Extract the (X, Y) coordinate from the center of the cell holding the provided text.  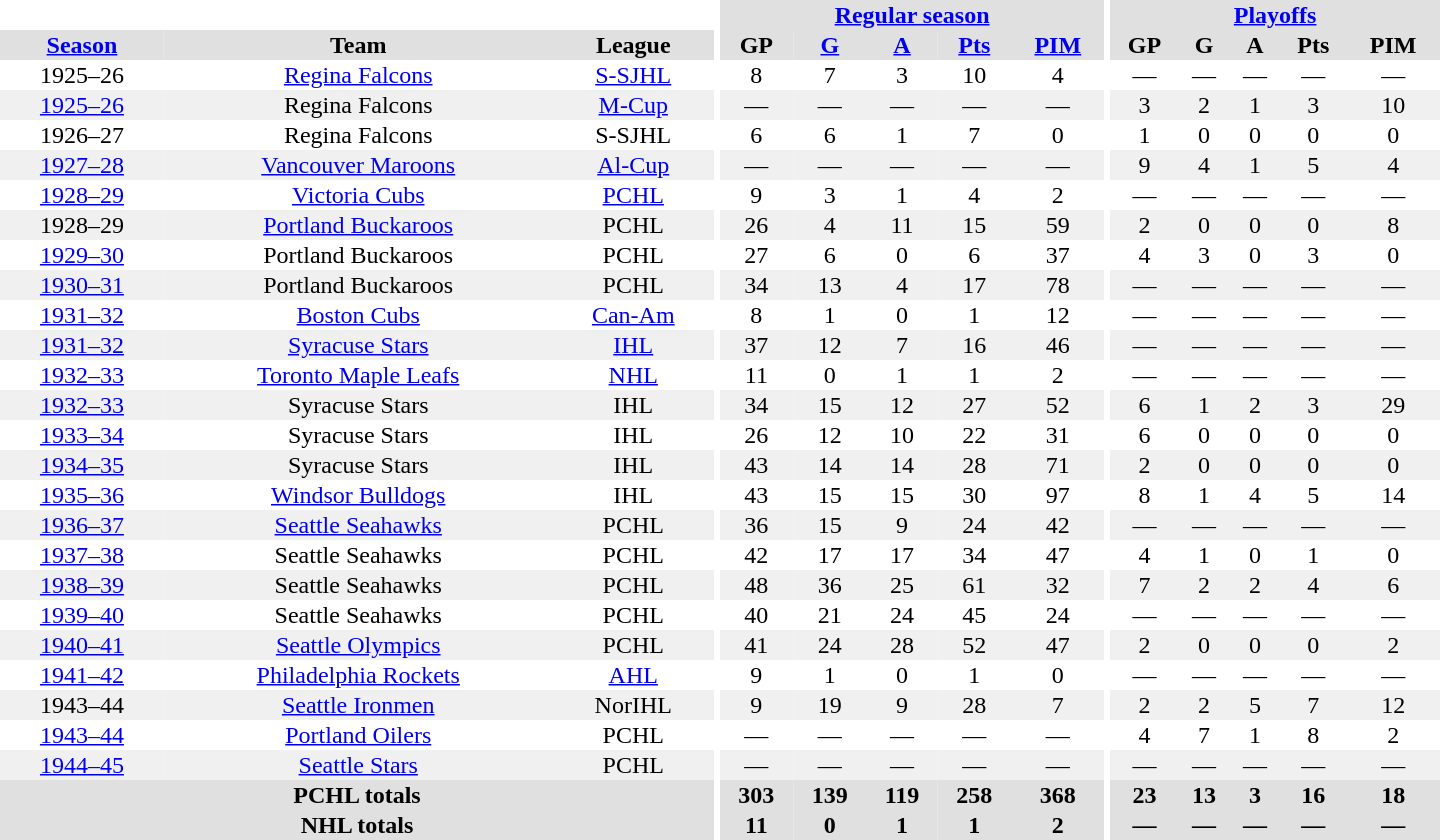
31 (1058, 435)
1930–31 (82, 285)
Seattle Stars (358, 765)
119 (902, 795)
1935–36 (82, 495)
1929–30 (82, 255)
Season (82, 45)
22 (974, 435)
32 (1058, 585)
1940–41 (82, 645)
NHL (634, 375)
AHL (634, 675)
46 (1058, 345)
1944–45 (82, 765)
303 (756, 795)
59 (1058, 225)
61 (974, 585)
1936–37 (82, 525)
45 (974, 615)
Toronto Maple Leafs (358, 375)
NHL totals (357, 825)
1933–34 (82, 435)
Playoffs (1275, 15)
Regular season (912, 15)
25 (902, 585)
Seattle Olympics (358, 645)
Victoria Cubs (358, 195)
97 (1058, 495)
Team (358, 45)
41 (756, 645)
Seattle Ironmen (358, 705)
368 (1058, 795)
Windsor Bulldogs (358, 495)
1927–28 (82, 165)
Philadelphia Rockets (358, 675)
19 (830, 705)
71 (1058, 465)
23 (1144, 795)
30 (974, 495)
League (634, 45)
21 (830, 615)
1939–40 (82, 615)
40 (756, 615)
258 (974, 795)
48 (756, 585)
M-Cup (634, 105)
1937–38 (82, 555)
1938–39 (82, 585)
Vancouver Maroons (358, 165)
PCHL totals (357, 795)
Boston Cubs (358, 315)
Can-Am (634, 315)
18 (1393, 795)
78 (1058, 285)
139 (830, 795)
NorIHL (634, 705)
1934–35 (82, 465)
Portland Oilers (358, 735)
1926–27 (82, 135)
1941–42 (82, 675)
Al-Cup (634, 165)
29 (1393, 405)
